Return (x, y) of the center of cell containing provided text 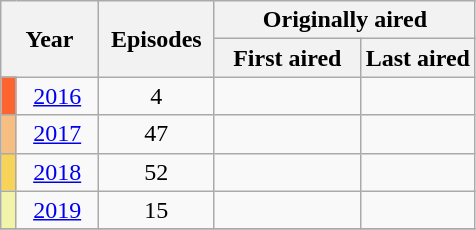
Originally aired (344, 20)
2019 (57, 210)
Episodes (156, 39)
52 (156, 172)
15 (156, 210)
2018 (57, 172)
4 (156, 96)
Year (50, 39)
47 (156, 134)
First aired (287, 58)
2016 (57, 96)
2017 (57, 134)
Last aired (418, 58)
